Determine the [X, Y] coordinate at the center of the cell enclosing the given text.  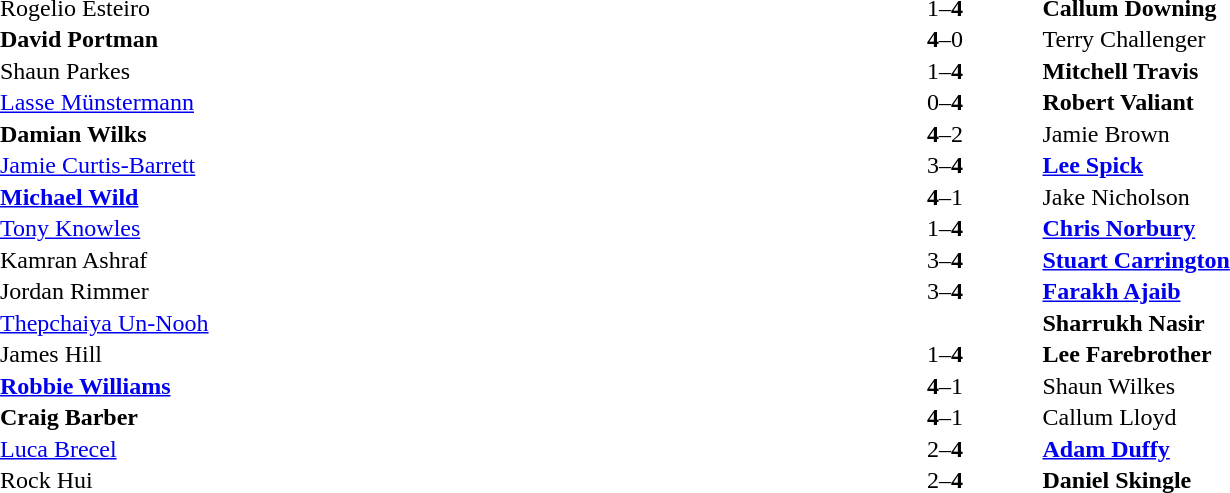
0–4 [944, 103]
4–2 [944, 134]
4–0 [944, 39]
2–4 [944, 449]
